Scan for the cell matching the given text and deliver its [x, y] coordinate at center. 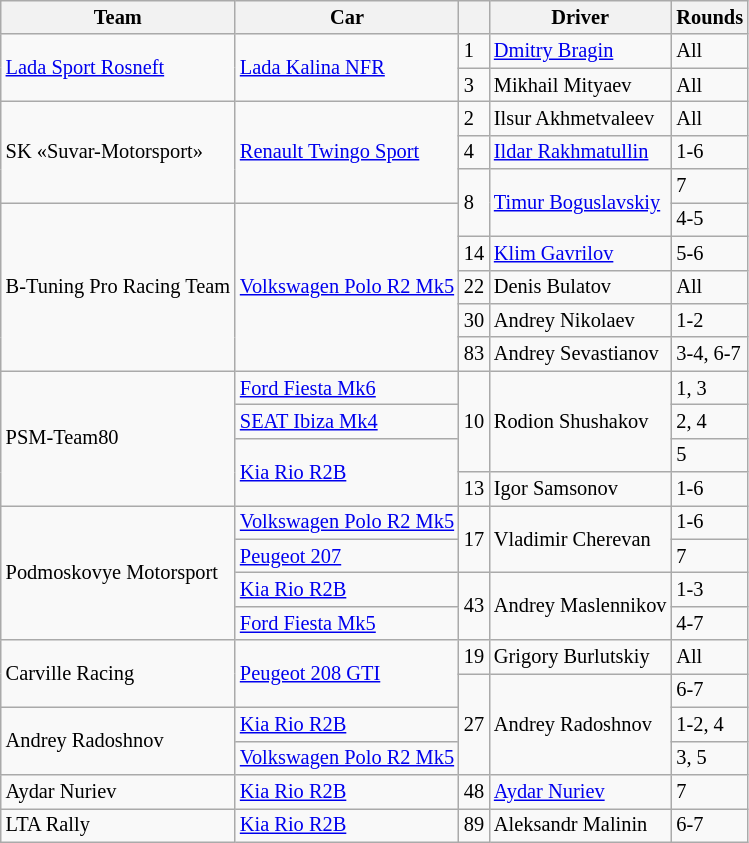
Aleksandr Malinin [580, 825]
5 [710, 455]
Klim Gavrilov [580, 253]
PSM-Team80 [118, 438]
Peugeot 208 GTI [347, 674]
Team [118, 17]
Carville Racing [118, 674]
Igor Samsonov [580, 489]
LTA Rally [118, 825]
1, 3 [710, 388]
Andrey Maslennikov [580, 606]
Peugeot 207 [347, 556]
4-5 [710, 219]
83 [474, 354]
Mikhail Mityaev [580, 85]
8 [474, 202]
Andrey Sevastianov [580, 354]
Lada Kalina NFR [347, 68]
Ford Fiesta Mk6 [347, 388]
2, 4 [710, 421]
30 [474, 320]
1-3 [710, 589]
5-6 [710, 253]
Andrey Nikolaev [580, 320]
Ildar Rakhmatullin [580, 152]
22 [474, 287]
B-Tuning Pro Racing Team [118, 286]
Rounds [710, 17]
43 [474, 606]
SEAT Ibiza Mk4 [347, 421]
2 [474, 118]
Podmoskovye Motorsport [118, 572]
3 [474, 85]
19 [474, 657]
Timur Boguslavskiy [580, 202]
14 [474, 253]
Dmitry Bragin [580, 51]
Denis Bulatov [580, 287]
1 [474, 51]
48 [474, 791]
Driver [580, 17]
13 [474, 489]
3, 5 [710, 758]
Rodion Shushakov [580, 422]
4 [474, 152]
1-2, 4 [710, 724]
27 [474, 724]
1-2 [710, 320]
Lada Sport Rosneft [118, 68]
3-4, 6-7 [710, 354]
17 [474, 538]
Renault Twingo Sport [347, 152]
10 [474, 422]
89 [474, 825]
Ilsur Akhmetvaleev [580, 118]
4-7 [710, 623]
Vladimir Cherevan [580, 538]
SK «Suvar-Motorsport» [118, 152]
Car [347, 17]
Grigory Burlutskiy [580, 657]
Ford Fiesta Mk5 [347, 623]
